Scan for the cell matching the given text and deliver its (X, Y) coordinate at center. 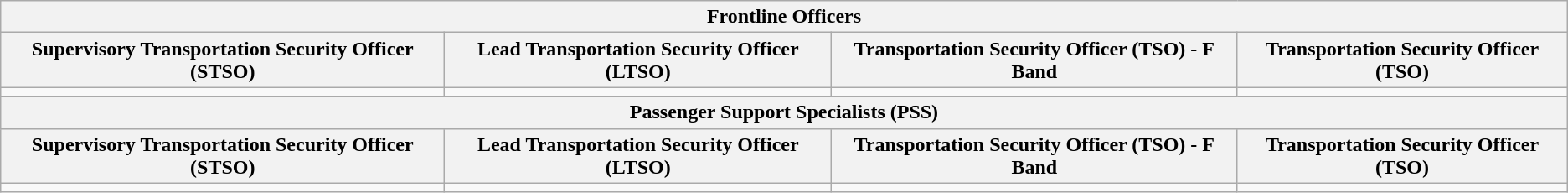
Passenger Support Specialists (PSS) (784, 112)
Frontline Officers (784, 17)
